Return the (x, y) coordinate for the center point of the cell that contains the specified text.  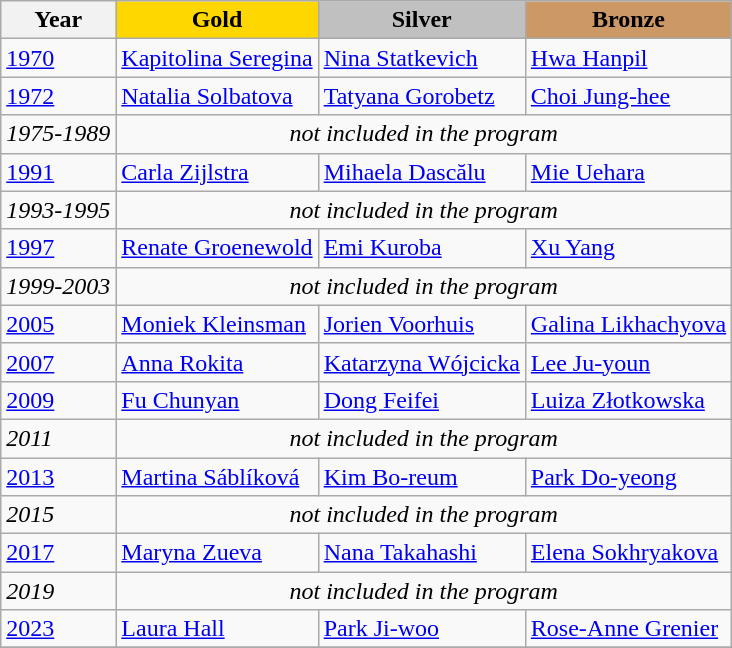
1972 (58, 96)
Bronze (628, 20)
Martina Sáblíková (217, 477)
Natalia Solbatova (217, 96)
2007 (58, 362)
2019 (58, 591)
1999-2003 (58, 286)
Luiza Złotkowska (628, 400)
1991 (58, 172)
2009 (58, 400)
2013 (58, 477)
Year (58, 20)
Fu Chunyan (217, 400)
Jorien Voorhuis (422, 324)
Carla Zijlstra (217, 172)
Park Ji-woo (422, 629)
2011 (58, 438)
Silver (422, 20)
Hwa Hanpil (628, 58)
Park Do-yeong (628, 477)
Lee Ju-youn (628, 362)
Renate Groenewold (217, 248)
Tatyana Gorobetz (422, 96)
1975-1989 (58, 134)
Mie Uehara (628, 172)
Emi Kuroba (422, 248)
Gold (217, 20)
Kapitolina Seregina (217, 58)
Dong Feifei (422, 400)
Nina Statkevich (422, 58)
Kim Bo-reum (422, 477)
Katarzyna Wójcicka (422, 362)
Rose-Anne Grenier (628, 629)
Moniek Kleinsman (217, 324)
Laura Hall (217, 629)
2005 (58, 324)
Mihaela Dascălu (422, 172)
1997 (58, 248)
1993-1995 (58, 210)
Xu Yang (628, 248)
Nana Takahashi (422, 553)
2023 (58, 629)
1970 (58, 58)
Maryna Zueva (217, 553)
Choi Jung-hee (628, 96)
Elena Sokhryakova (628, 553)
2015 (58, 515)
Galina Likhachyova (628, 324)
2017 (58, 553)
Anna Rokita (217, 362)
